Search for the cell housing the specified text and yield its (x, y) center coordinate. 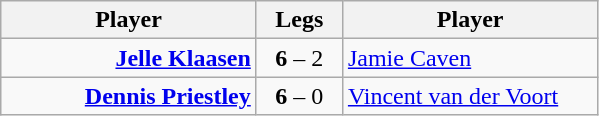
6 – 2 (299, 58)
Jamie Caven (470, 58)
Vincent van der Voort (470, 96)
Dennis Priestley (129, 96)
Jelle Klaasen (129, 58)
Legs (299, 20)
6 – 0 (299, 96)
